Scan for the cell matching the given text and deliver its (x, y) coordinate at center. 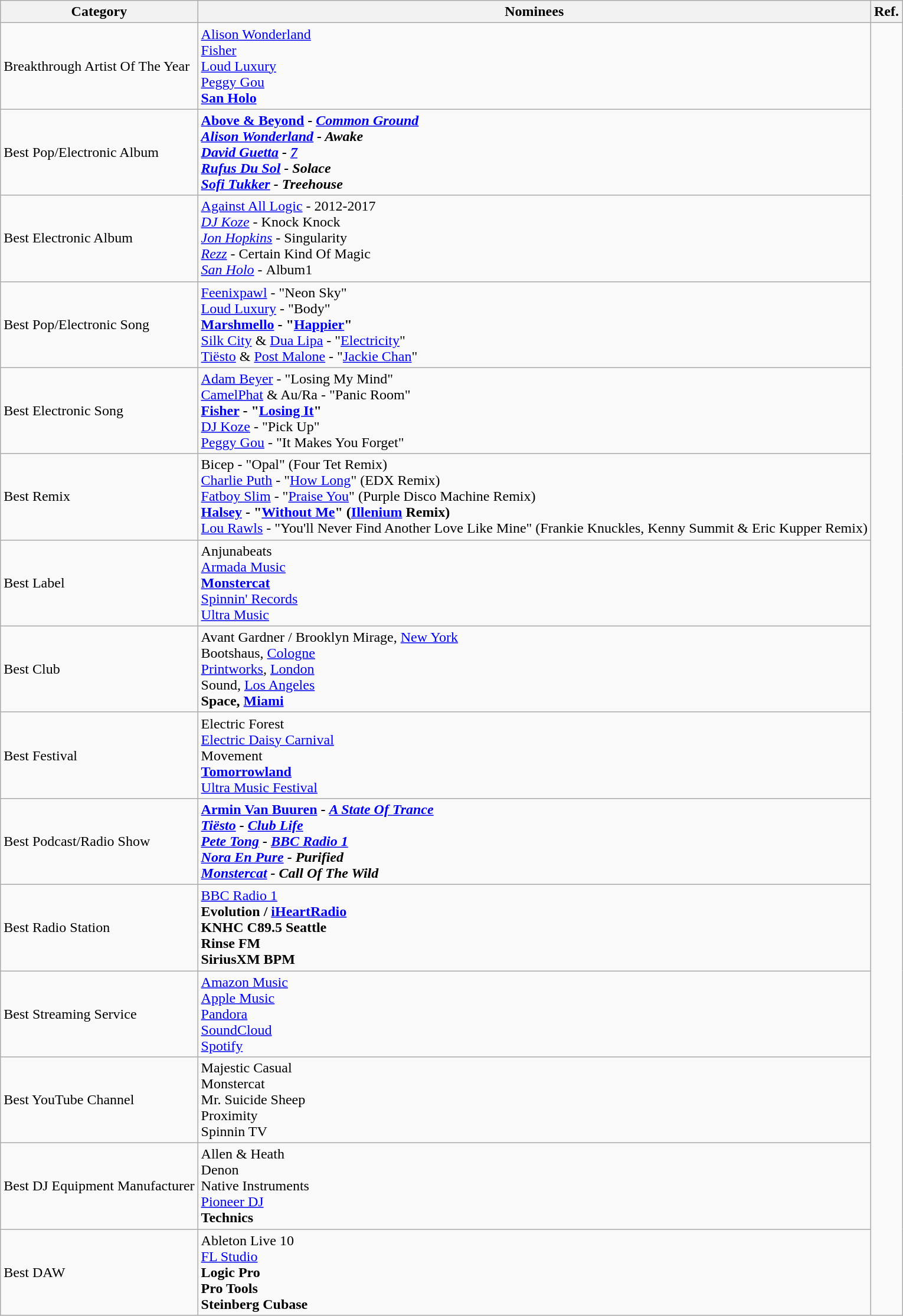
Best Podcast/Radio Show (99, 841)
Best Club (99, 669)
BBC Radio 1Evolution / iHeartRadioKNHC C89.5 SeattleRinse FMSiriusXM BPM (534, 927)
Best Festival (99, 755)
Nominees (534, 12)
Best YouTube Channel (99, 1100)
Best DJ Equipment Manufacturer (99, 1186)
Best Pop/Electronic Album (99, 152)
Above & Beyond - Common GroundAlison Wonderland - AwakeDavid Guetta - 7Rufus Du Sol - SolaceSofi Tukker - Treehouse (534, 152)
Best Streaming Service (99, 1014)
Amazon MusicApple MusicPandoraSoundCloud Spotify (534, 1014)
Breakthrough Artist Of The Year (99, 66)
Category (99, 12)
Best Electronic Song (99, 411)
AnjunabeatsArmada Music MonstercatSpinnin' RecordsUltra Music (534, 583)
Adam Beyer - "Losing My Mind"CamelPhat & Au/Ra - "Panic Room" Fisher - "Losing It"DJ Koze - "Pick Up"Peggy Gou - "It Makes You Forget" (534, 411)
Best Pop/Electronic Song (99, 324)
Best Radio Station (99, 927)
Allen & HeathDenonNative Instruments Pioneer DJTechnics (534, 1186)
Best Electronic Album (99, 238)
Against All Logic - 2012-2017DJ Koze - Knock KnockJon Hopkins - SingularityRezz - Certain Kind Of Magic San Holo - Album1 (534, 238)
Alison WonderlandFisherLoud LuxuryPeggy Gou San Holo (534, 66)
Avant Gardner / Brooklyn Mirage, New YorkBootshaus, ColognePrintworks, LondonSound, Los Angeles Space, Miami (534, 669)
Armin Van Buuren - A State Of TranceTiësto - Club LifePete Tong - BBC Radio 1Nora En Pure - PurifiedMonstercat - Call Of The Wild (534, 841)
Best Remix (99, 497)
Majestic CasualMonstercatMr. Suicide SheepProximity Spinnin TV (534, 1100)
Feenixpawl - "Neon Sky"Loud Luxury - "Body" Marshmello - "Happier"Silk City & Dua Lipa - "Electricity"Tiësto & Post Malone - "Jackie Chan" (534, 324)
Best Label (99, 583)
Ableton Live 10 FL StudioLogic ProPro ToolsSteinberg Cubase (534, 1272)
Electric ForestElectric Daisy CarnivalMovement TomorrowlandUltra Music Festival (534, 755)
Ref. (886, 12)
Best DAW (99, 1272)
